Output the (x, y) coordinate of the center of the cell containing the given text.  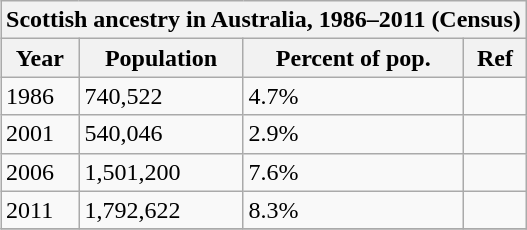
740,522 (161, 96)
2001 (40, 134)
4.7% (354, 96)
Population (161, 58)
2006 (40, 172)
540,046 (161, 134)
1,501,200 (161, 172)
2.9% (354, 134)
1,792,622 (161, 210)
7.6% (354, 172)
8.3% (354, 210)
Scottish ancestry in Australia, 1986–2011 (Census) (263, 20)
Ref (496, 58)
1986 (40, 96)
Percent of pop. (354, 58)
Year (40, 58)
2011 (40, 210)
